Output the [x, y] coordinate of the center of the cell containing the given text.  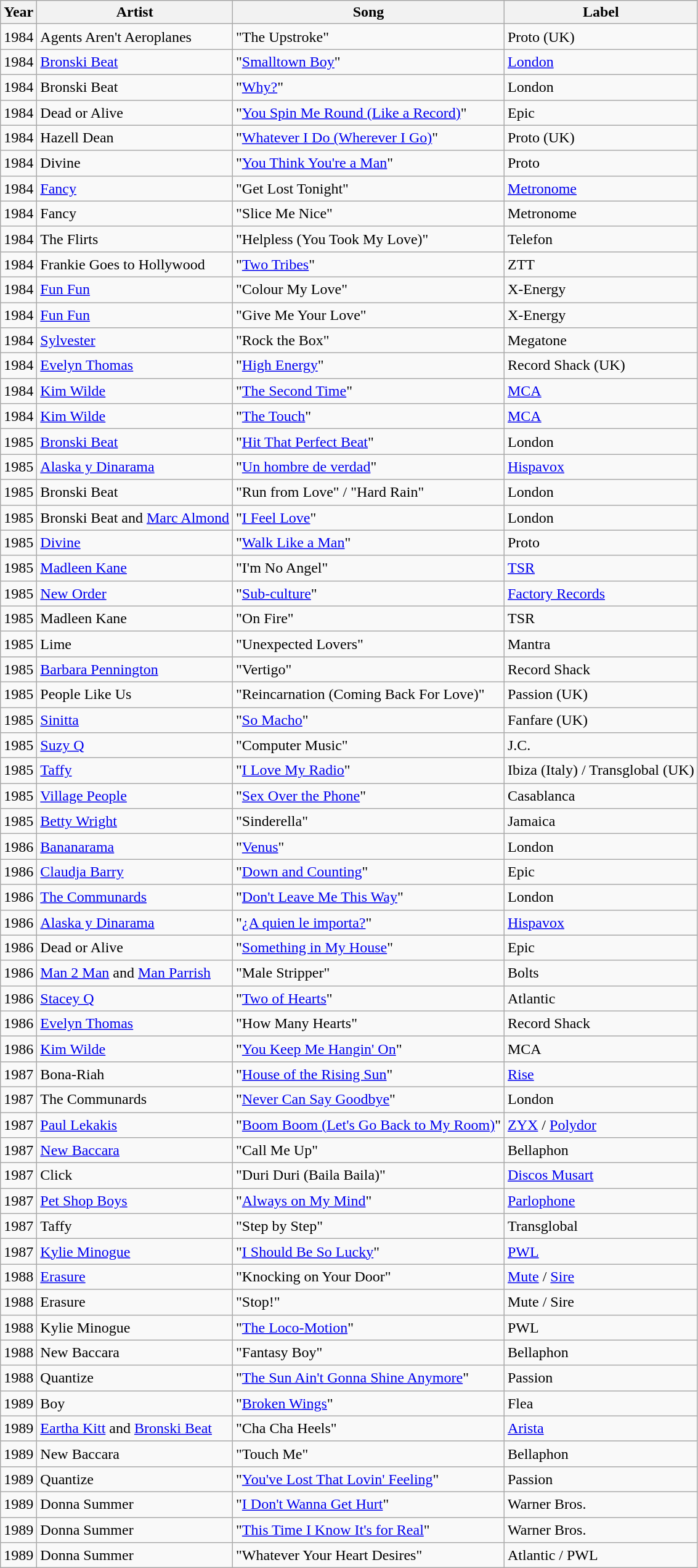
"House of the Rising Sun" [368, 1074]
Record Shack (UK) [601, 366]
Betty Wright [135, 821]
Boy [135, 1403]
"Touch Me" [368, 1453]
Bananarama [135, 847]
Flea [601, 1403]
Discos Musart [601, 1176]
Eartha Kitt and Bronski Beat [135, 1429]
Lime [135, 643]
ZYX / Polydor [601, 1124]
"¿A quien le importa?" [368, 922]
"I Don't Wanna Get Hurt" [368, 1504]
"Sub-culture" [368, 593]
"Male Stripper" [368, 973]
Casablanca [601, 796]
"Whatever Your Heart Desires" [368, 1556]
Fanfare (UK) [601, 720]
"You Spin Me Round (Like a Record)" [368, 112]
"Two of Hearts" [368, 998]
"Always on My Mind" [368, 1201]
Arista [601, 1429]
J.C. [601, 746]
Agents Aren't Aeroplanes [135, 37]
"Broken Wings" [368, 1403]
Barbara Pennington [135, 669]
"How Many Hearts" [368, 1023]
Paul Lekakis [135, 1124]
"Sex Over the Phone" [368, 796]
Song [368, 12]
Atlantic [601, 998]
Sinitta [135, 720]
"You've Lost That Lovin' Feeling" [368, 1479]
Jamaica [601, 821]
"I Should Be So Lucky" [368, 1251]
Artist [135, 12]
"Call Me Up" [368, 1150]
"Why?" [368, 88]
"Rock the Box" [368, 340]
"Reincarnation (Coming Back For Love)" [368, 694]
"On Fire" [368, 619]
Click [135, 1176]
"Boom Boom (Let's Go Back to My Room)" [368, 1124]
"Duri Duri (Baila Baila)" [368, 1176]
"Unexpected Lovers" [368, 643]
Suzy Q [135, 746]
"Sinderella" [368, 821]
"Something in My House" [368, 948]
Megatone [601, 340]
Rise [601, 1074]
"The Sun Ain't Gonna Shine Anymore" [368, 1378]
Hazell Dean [135, 138]
"The Second Time" [368, 391]
Frankie Goes to Hollywood [135, 264]
"Run from Love" / "Hard Rain" [368, 492]
"Walk Like a Man" [368, 542]
"Colour My Love" [368, 290]
"The Touch" [368, 417]
Parlophone [601, 1201]
"So Macho" [368, 720]
Bronski Beat and Marc Almond [135, 518]
"Give Me Your Love" [368, 314]
"I'm No Angel" [368, 568]
"Hit That Perfect Beat" [368, 441]
"Fantasy Boy" [368, 1352]
"High Energy" [368, 366]
"The Upstroke" [368, 37]
Sylvester [135, 340]
Man 2 Man and Man Parrish [135, 973]
The Flirts [135, 239]
"Helpless (You Took My Love)" [368, 239]
"Never Can Say Goodbye" [368, 1100]
"Down and Counting" [368, 872]
People Like Us [135, 694]
New Order [135, 593]
Telefon [601, 239]
"Vertigo" [368, 669]
"Stop!" [368, 1302]
Transglobal [601, 1227]
Ibiza (Italy) / Transglobal (UK) [601, 770]
Year [18, 12]
"Knocking on Your Door" [368, 1277]
Atlantic / PWL [601, 1556]
Stacey Q [135, 998]
"Computer Music" [368, 746]
"This Time I Know It's for Real" [368, 1530]
ZTT [601, 264]
"Slice Me Nice" [368, 213]
Factory Records [601, 593]
Passion (UK) [601, 694]
Claudja Barry [135, 872]
"Smalltown Boy" [368, 62]
Bolts [601, 973]
Label [601, 12]
"Step by Step" [368, 1227]
"Two Tribes" [368, 264]
"You Think You're a Man" [368, 163]
"Un hombre de verdad" [368, 467]
"Cha Cha Heels" [368, 1429]
"Get Lost Tonight" [368, 189]
"You Keep Me Hangin' On" [368, 1049]
"Don't Leave Me This Way" [368, 897]
"Whatever I Do (Wherever I Go)" [368, 138]
Bona-Riah [135, 1074]
"I Feel Love" [368, 518]
Village People [135, 796]
"The Loco-Motion" [368, 1328]
"I Love My Radio" [368, 770]
Mantra [601, 643]
"Venus" [368, 847]
Pet Shop Boys [135, 1201]
